For the text-containing cell, return its midpoint in (x, y) coordinate format. 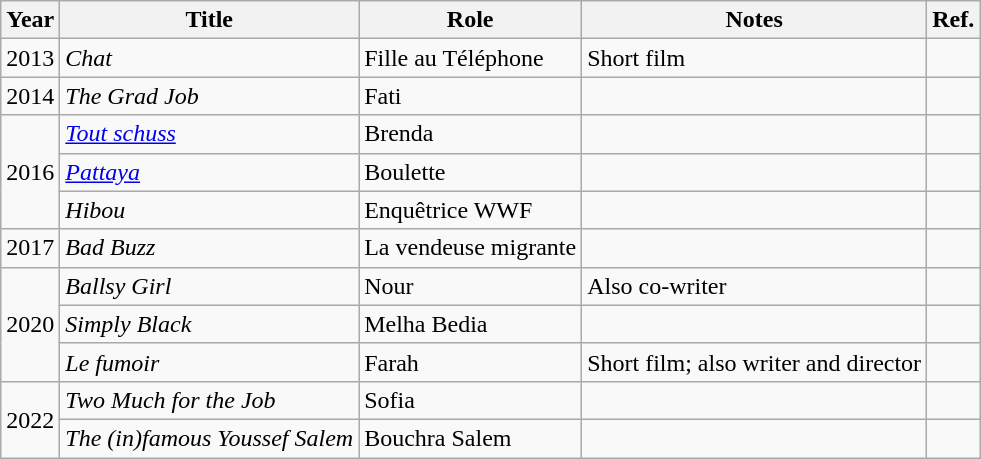
Farah (470, 362)
2013 (30, 58)
Brenda (470, 134)
Two Much for the Job (210, 400)
2020 (30, 324)
Ref. (954, 20)
Ballsy Girl (210, 286)
La vendeuse migrante (470, 248)
Nour (470, 286)
Fati (470, 96)
The (in)famous Youssef Salem (210, 438)
2022 (30, 419)
Chat (210, 58)
The Grad Job (210, 96)
Notes (754, 20)
Year (30, 20)
Hibou (210, 210)
Boulette (470, 172)
2016 (30, 172)
2014 (30, 96)
Fille au Téléphone (470, 58)
Also co-writer (754, 286)
Simply Black (210, 324)
Short film (754, 58)
Pattaya (210, 172)
Le fumoir (210, 362)
Title (210, 20)
Role (470, 20)
2017 (30, 248)
Tout schuss (210, 134)
Bouchra Salem (470, 438)
Melha Bedia (470, 324)
Short film; also writer and director (754, 362)
Sofia (470, 400)
Enquêtrice WWF (470, 210)
Bad Buzz (210, 248)
